Locate the cell with the specified text and output its [x, y] center coordinate. 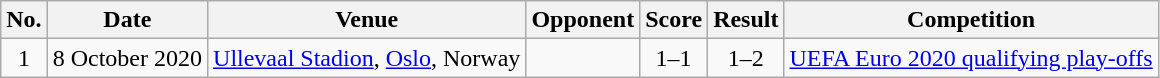
UEFA Euro 2020 qualifying play-offs [971, 58]
No. [24, 20]
1 [24, 58]
Competition [971, 20]
Date [127, 20]
1–1 [674, 58]
8 October 2020 [127, 58]
1–2 [746, 58]
Opponent [583, 20]
Score [674, 20]
Venue [367, 20]
Result [746, 20]
Ullevaal Stadion, Oslo, Norway [367, 58]
